Identify which cell holds the provided text, then report its [x, y] central coordinate. 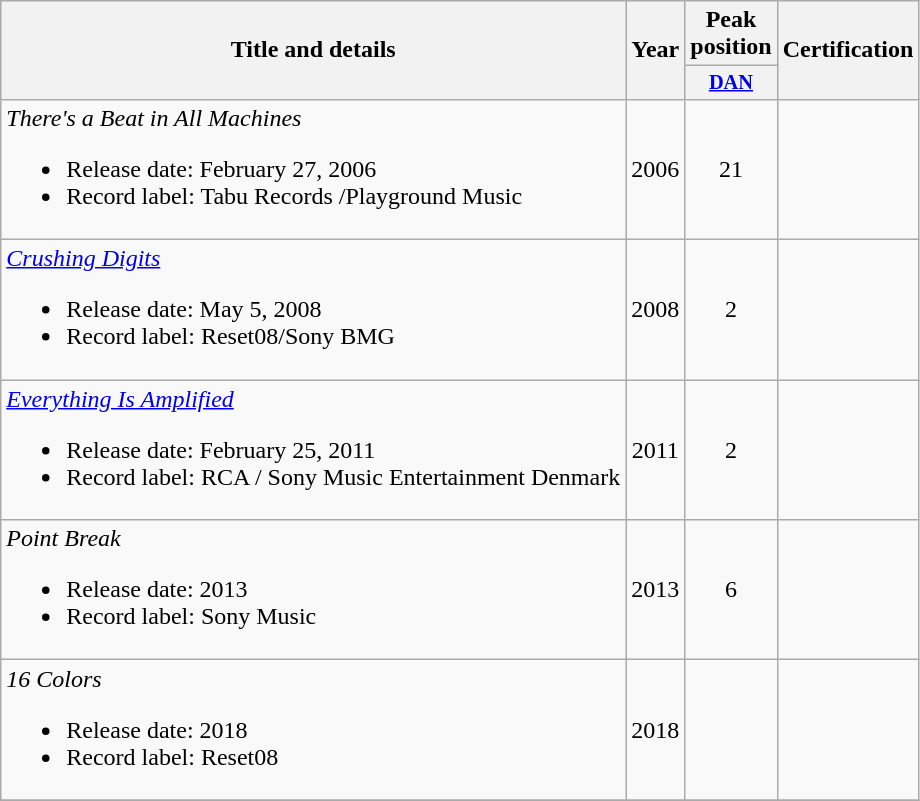
2011 [656, 450]
2018 [656, 730]
There's a Beat in All MachinesRelease date: February 27, 2006Record label: Tabu Records /Playground Music [314, 169]
Crushing DigitsRelease date: May 5, 2008Record label: Reset08/Sony BMG [314, 310]
Point BreakRelease date: 2013Record label: Sony Music [314, 590]
Title and details [314, 50]
Everything Is AmplifiedRelease date: February 25, 2011Record label: RCA / Sony Music Entertainment Denmark [314, 450]
6 [731, 590]
21 [731, 169]
16 ColorsRelease date: 2018Record label: Reset08 [314, 730]
2006 [656, 169]
2013 [656, 590]
Peak position [731, 34]
Year [656, 50]
Certification [848, 50]
2008 [656, 310]
DAN [731, 83]
